From the cell containing the given text, extract its center point as [X, Y] coordinate. 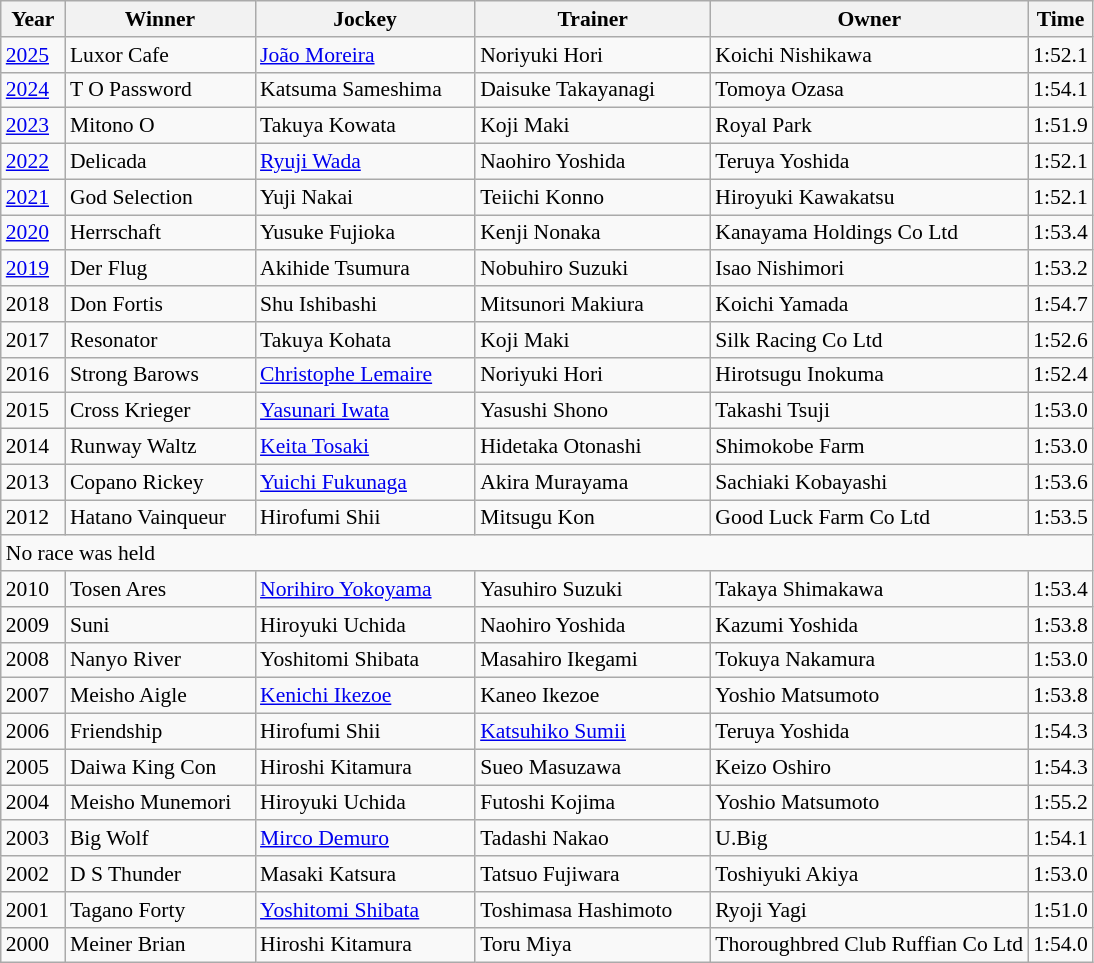
God Selection [160, 197]
Winner [160, 19]
Teiichi Konno [592, 197]
Thoroughbred Club Ruffian Co Ltd [869, 945]
Trainer [592, 19]
Nanyo River [160, 660]
2024 [33, 90]
2008 [33, 660]
Tosen Ares [160, 589]
2005 [33, 767]
2013 [33, 482]
Yasunari Iwata [365, 411]
Katsuhiko Sumii [592, 732]
Kazumi Yoshida [869, 625]
U.Big [869, 839]
Royal Park [869, 126]
D S Thunder [160, 874]
2012 [33, 518]
2000 [33, 945]
Takashi Tsuji [869, 411]
Time [1060, 19]
Takuya Kowata [365, 126]
Ryuji Wada [365, 162]
2002 [33, 874]
2023 [33, 126]
1:51.9 [1060, 126]
Tatsuo Fujiwara [592, 874]
Tadashi Nakao [592, 839]
Meisho Munemori [160, 803]
Tagano Forty [160, 910]
Kenji Nonaka [592, 233]
2003 [33, 839]
Toshimasa Hashimoto [592, 910]
Koichi Nishikawa [869, 55]
Akihide Tsumura [365, 269]
Toru Miya [592, 945]
2021 [33, 197]
Sachiaki Kobayashi [869, 482]
Mitsunori Makiura [592, 304]
Yasushi Shono [592, 411]
Copano Rickey [160, 482]
Takaya Shimakawa [869, 589]
Akira Murayama [592, 482]
Herrschaft [160, 233]
Don Fortis [160, 304]
Yuichi Fukunaga [365, 482]
No race was held [547, 554]
Kanayama Holdings Co Ltd [869, 233]
2004 [33, 803]
Kenichi Ikezoe [365, 696]
Hirotsugu Inokuma [869, 375]
1:53.6 [1060, 482]
2010 [33, 589]
1:52.4 [1060, 375]
Kaneo Ikezoe [592, 696]
Hatano Vainqueur [160, 518]
Year [33, 19]
Mitsugu Kon [592, 518]
2009 [33, 625]
Shu Ishibashi [365, 304]
Takuya Kohata [365, 340]
Shimokobe Farm [869, 447]
Yasuhiro Suzuki [592, 589]
2020 [33, 233]
Hiroyuki Kawakatsu [869, 197]
Masahiro Ikegami [592, 660]
Sueo Masuzawa [592, 767]
Suni [160, 625]
Cross Krieger [160, 411]
T O Password [160, 90]
1:51.0 [1060, 910]
Delicada [160, 162]
2022 [33, 162]
Strong Barows [160, 375]
Ryoji Yagi [869, 910]
Luxor Cafe [160, 55]
Toshiyuki Akiya [869, 874]
1:53.2 [1060, 269]
Jockey [365, 19]
2006 [33, 732]
Tomoya Ozasa [869, 90]
1:52.6 [1060, 340]
Meiner Brian [160, 945]
1:54.7 [1060, 304]
2001 [33, 910]
Good Luck Farm Co Ltd [869, 518]
Futoshi Kojima [592, 803]
Yuji Nakai [365, 197]
Keita Tosaki [365, 447]
2014 [33, 447]
2016 [33, 375]
Friendship [160, 732]
Koichi Yamada [869, 304]
Meisho Aigle [160, 696]
2025 [33, 55]
Runway Waltz [160, 447]
Keizo Oshiro [869, 767]
2017 [33, 340]
Nobuhiro Suzuki [592, 269]
Masaki Katsura [365, 874]
2007 [33, 696]
1:54.0 [1060, 945]
Mitono O [160, 126]
2019 [33, 269]
Christophe Lemaire [365, 375]
Der Flug [160, 269]
Resonator [160, 340]
Silk Racing Co Ltd [869, 340]
Big Wolf [160, 839]
Mirco Demuro [365, 839]
1:53.5 [1060, 518]
1:55.2 [1060, 803]
Yusuke Fujioka [365, 233]
2015 [33, 411]
2018 [33, 304]
Tokuya Nakamura [869, 660]
Daisuke Takayanagi [592, 90]
Owner [869, 19]
Hidetaka Otonashi [592, 447]
Katsuma Sameshima [365, 90]
Daiwa King Con [160, 767]
Norihiro Yokoyama [365, 589]
João Moreira [365, 55]
Isao Nishimori [869, 269]
